Return [X, Y] of the center of cell containing provided text 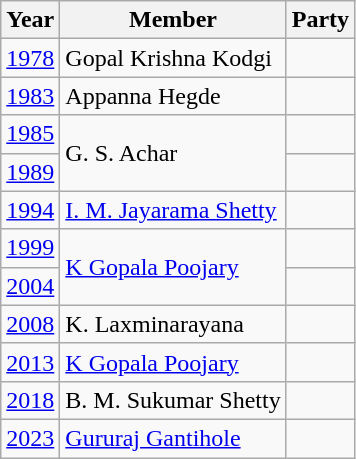
Gururaj Gantihole [173, 438]
1985 [30, 134]
Appanna Hegde [173, 96]
1983 [30, 96]
1999 [30, 248]
2004 [30, 286]
2013 [30, 362]
2018 [30, 400]
B. M. Sukumar Shetty [173, 400]
Gopal Krishna Kodgi [173, 58]
2023 [30, 438]
Party [320, 20]
G. S. Achar [173, 153]
1978 [30, 58]
Year [30, 20]
Member [173, 20]
K. Laxminarayana [173, 324]
I. M. Jayarama Shetty [173, 210]
2008 [30, 324]
1994 [30, 210]
1989 [30, 172]
